Capture the cell that displays the provided text and extract its [x, y] central coordinate. 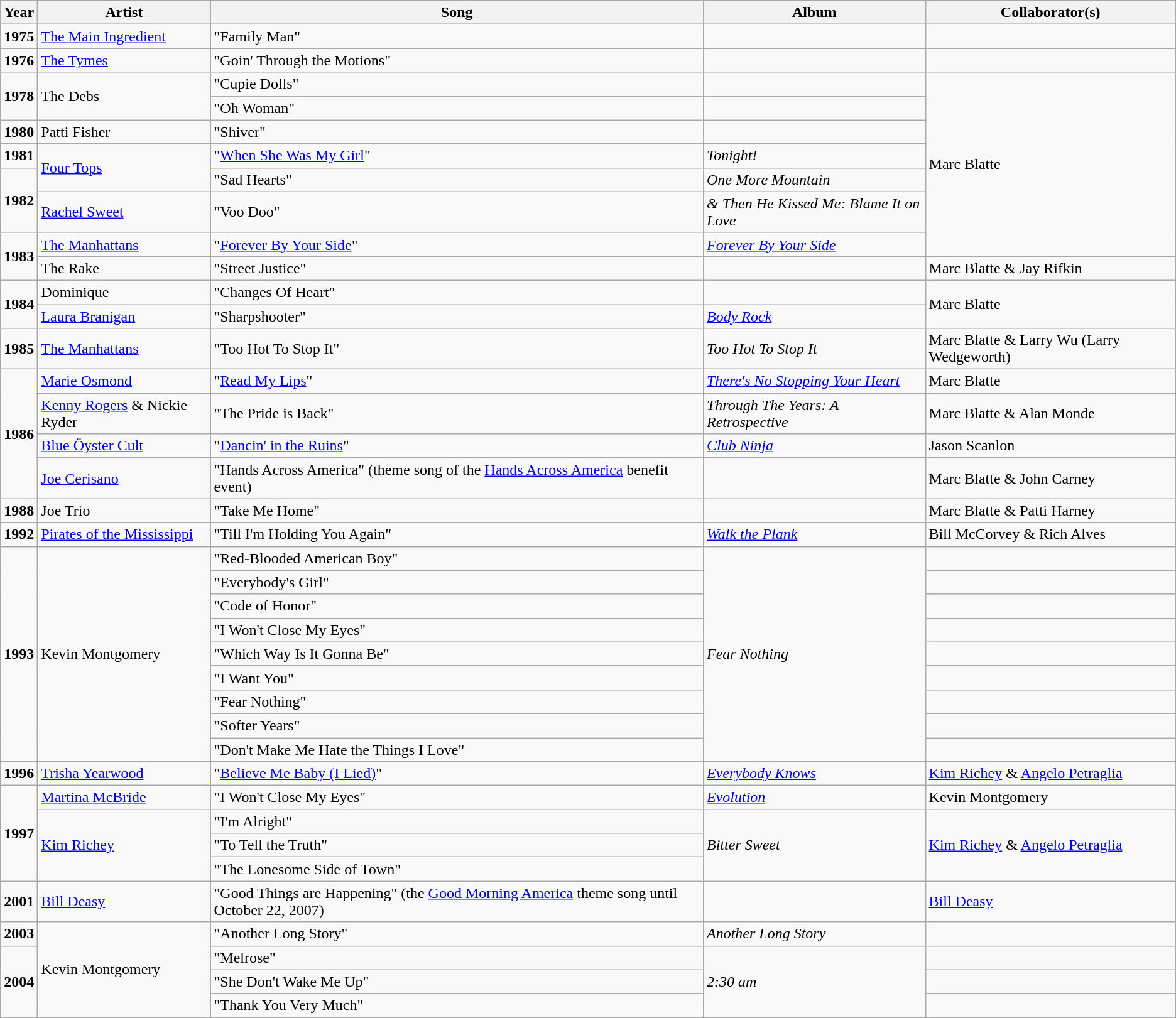
2001 [19, 902]
Marie Osmond [124, 381]
"Till I'm Holding You Again" [457, 534]
2003 [19, 934]
1981 [19, 156]
1983 [19, 256]
1982 [19, 200]
1993 [19, 654]
Tonight! [814, 156]
"Take Me Home" [457, 511]
Kenny Rogers & Nickie Ryder [124, 413]
Album [814, 13]
Joe Trio [124, 511]
Through The Years: A Retrospective [814, 413]
Bitter Sweet [814, 845]
The Debs [124, 96]
Artist [124, 13]
1985 [19, 349]
"Good Things are Happening" (the Good Morning America theme song until October 22, 2007) [457, 902]
Body Rock [814, 316]
"To Tell the Truth" [457, 845]
Collaborator(s) [1050, 13]
Marc Blatte & John Carney [1050, 479]
1996 [19, 774]
1980 [19, 132]
"The Pride is Back" [457, 413]
1992 [19, 534]
"Forever By Your Side" [457, 244]
Club Ninja [814, 446]
"Another Long Story" [457, 934]
"Cupie Dolls" [457, 84]
There's No Stopping Your Heart [814, 381]
& Then He Kissed Me: Blame It on Love [814, 212]
1984 [19, 304]
The Rake [124, 268]
Evolution [814, 798]
"She Don't Wake Me Up" [457, 982]
Trisha Yearwood [124, 774]
1975 [19, 36]
Bill McCorvey & Rich Alves [1050, 534]
"Code of Honor" [457, 606]
"The Lonesome Side of Town" [457, 869]
Walk the Plank [814, 534]
"Don't Make Me Hate the Things I Love" [457, 749]
"Everybody's Girl" [457, 582]
2004 [19, 982]
"Hands Across America" (theme song of the Hands Across America benefit event) [457, 479]
1976 [19, 60]
1997 [19, 833]
"Changes Of Heart" [457, 292]
Marc Blatte & Larry Wu (Larry Wedgeworth) [1050, 349]
"Goin' Through the Motions" [457, 60]
Kim Richey [124, 845]
"I Want You" [457, 678]
Four Tops [124, 168]
"Voo Doo" [457, 212]
Blue Öyster Cult [124, 446]
"Oh Woman" [457, 108]
Pirates of the Mississippi [124, 534]
Forever By Your Side [814, 244]
"Street Justice" [457, 268]
"Believe Me Baby (I Lied)" [457, 774]
Rachel Sweet [124, 212]
Jason Scanlon [1050, 446]
"Dancin' in the Ruins" [457, 446]
"Which Way Is It Gonna Be" [457, 654]
Dominique [124, 292]
"Read My Lips" [457, 381]
Marc Blatte & Alan Monde [1050, 413]
"Red-Blooded American Boy" [457, 558]
The Tymes [124, 60]
"Fear Nothing" [457, 701]
Year [19, 13]
"Melrose" [457, 958]
"Sharpshooter" [457, 316]
Fear Nothing [814, 654]
Too Hot To Stop It [814, 349]
Joe Cerisano [124, 479]
"When She Was My Girl" [457, 156]
"Family Man" [457, 36]
Patti Fisher [124, 132]
The Main Ingredient [124, 36]
Another Long Story [814, 934]
Martina McBride [124, 798]
Marc Blatte & Jay Rifkin [1050, 268]
Everybody Knows [814, 774]
"Shiver" [457, 132]
1986 [19, 434]
"Softer Years" [457, 725]
One More Mountain [814, 180]
1978 [19, 96]
Marc Blatte & Patti Harney [1050, 511]
1988 [19, 511]
Song [457, 13]
"Too Hot To Stop It" [457, 349]
2:30 am [814, 982]
"I'm Alright" [457, 821]
"Thank You Very Much" [457, 1005]
"Sad Hearts" [457, 180]
Laura Branigan [124, 316]
